Capture the cell that displays the provided text and extract its [X, Y] central coordinate. 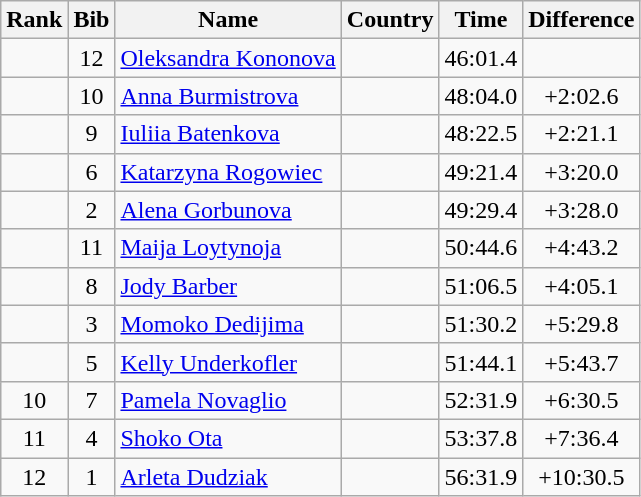
Bib [92, 20]
Katarzyna Rogowiec [228, 172]
Pamela Novaglio [228, 400]
Arleta Dudziak [228, 477]
7 [92, 400]
Shoko Ota [228, 438]
53:37.8 [481, 438]
50:44.6 [481, 248]
+5:29.8 [582, 324]
+2:02.6 [582, 96]
51:30.2 [481, 324]
51:44.1 [481, 362]
Alena Gorbunova [228, 210]
Momoko Dedijima [228, 324]
+4:43.2 [582, 248]
+7:36.4 [582, 438]
51:06.5 [481, 286]
2 [92, 210]
+2:21.1 [582, 134]
49:21.4 [481, 172]
+5:43.7 [582, 362]
Rank [34, 20]
Country [390, 20]
Oleksandra Kononova [228, 58]
49:29.4 [481, 210]
Time [481, 20]
9 [92, 134]
1 [92, 477]
6 [92, 172]
+3:28.0 [582, 210]
+6:30.5 [582, 400]
Iuliia Batenkova [228, 134]
52:31.9 [481, 400]
5 [92, 362]
Name [228, 20]
3 [92, 324]
+3:20.0 [582, 172]
Maija Loytynoja [228, 248]
Jody Barber [228, 286]
56:31.9 [481, 477]
+4:05.1 [582, 286]
+10:30.5 [582, 477]
4 [92, 438]
Difference [582, 20]
48:22.5 [481, 134]
Anna Burmistrova [228, 96]
46:01.4 [481, 58]
8 [92, 286]
Kelly Underkofler [228, 362]
48:04.0 [481, 96]
